Provide the [x, y] coordinate of the cell's center where the given text is located.  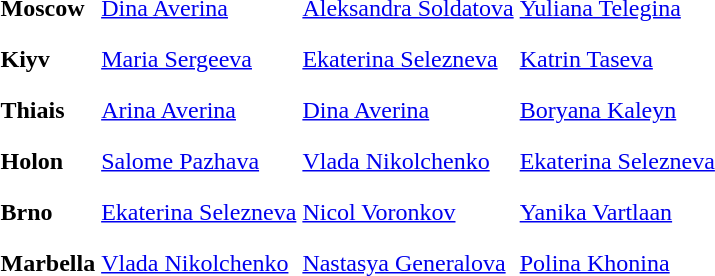
Maria Sergeeva [199, 59]
Nicol Voronkov [408, 212]
Vlada Nikolchenko [408, 161]
Salome Pazhava [199, 161]
Dina Averina [408, 110]
Arina Averina [199, 110]
